Output the (x, y) coordinate of the center of the cell containing the given text.  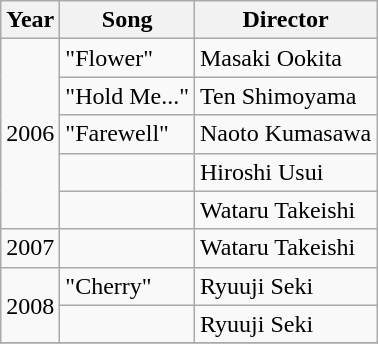
Song (128, 20)
2006 (30, 134)
"Flower" (128, 58)
Hiroshi Usui (285, 172)
2008 (30, 305)
"Hold Me..." (128, 96)
"Farewell" (128, 134)
Naoto Kumasawa (285, 134)
"Cherry" (128, 286)
Year (30, 20)
Ten Shimoyama (285, 96)
Director (285, 20)
Masaki Ookita (285, 58)
2007 (30, 248)
